Return [x, y] of the center of cell containing provided text 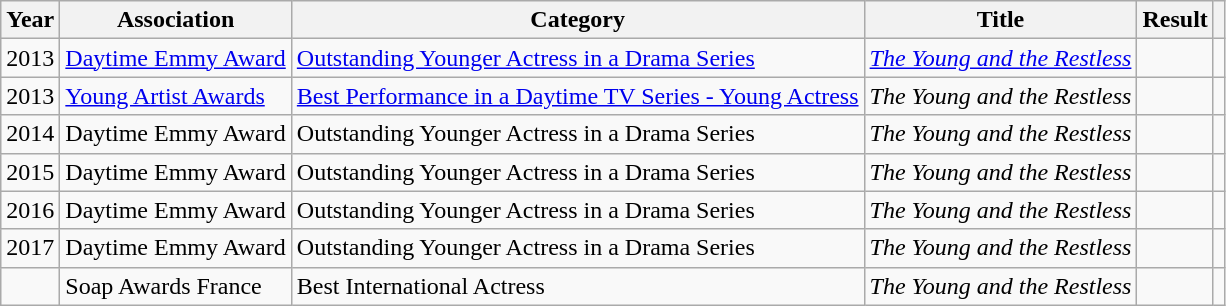
2016 [30, 210]
2015 [30, 172]
Best International Actress [578, 286]
Result [1175, 20]
Young Artist Awards [176, 96]
Soap Awards France [176, 286]
2014 [30, 134]
Category [578, 20]
Title [1000, 20]
2017 [30, 248]
Best Performance in a Daytime TV Series - Young Actress [578, 96]
Association [176, 20]
Year [30, 20]
